Detect which cell encompasses the target text, then output its (X, Y) center coordinate. 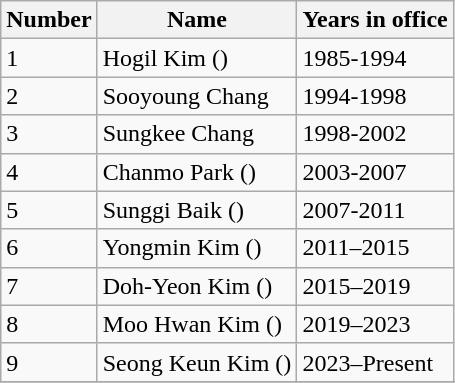
Seong Keun Kim () (197, 362)
1 (49, 58)
2019–2023 (375, 324)
7 (49, 286)
6 (49, 248)
9 (49, 362)
Doh-Yeon Kim () (197, 286)
Sooyoung Chang (197, 96)
Number (49, 20)
Name (197, 20)
2023–Present (375, 362)
1998-2002 (375, 134)
1994-1998 (375, 96)
2 (49, 96)
2011–2015 (375, 248)
Yongmin Kim () (197, 248)
2003-2007 (375, 172)
Chanmo Park () (197, 172)
4 (49, 172)
Sunggi Baik () (197, 210)
3 (49, 134)
Years in office (375, 20)
1985-1994 (375, 58)
Sungkee Chang (197, 134)
Hogil Kim () (197, 58)
5 (49, 210)
8 (49, 324)
Moo Hwan Kim () (197, 324)
2015–2019 (375, 286)
2007-2011 (375, 210)
